Capture the cell that displays the provided text and extract its (X, Y) central coordinate. 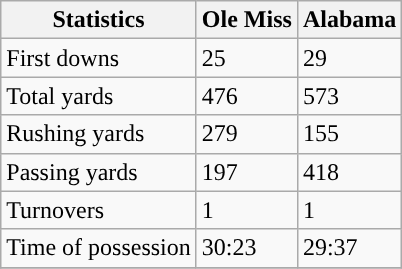
Rushing yards (99, 134)
29 (349, 58)
Ole Miss (246, 20)
Turnovers (99, 210)
Statistics (99, 20)
418 (349, 172)
279 (246, 134)
Time of possession (99, 248)
Passing yards (99, 172)
29:37 (349, 248)
573 (349, 96)
476 (246, 96)
First downs (99, 58)
155 (349, 134)
Alabama (349, 20)
197 (246, 172)
30:23 (246, 248)
25 (246, 58)
Total yards (99, 96)
